Provide the (x, y) coordinate of the cell's center where the given text is located.  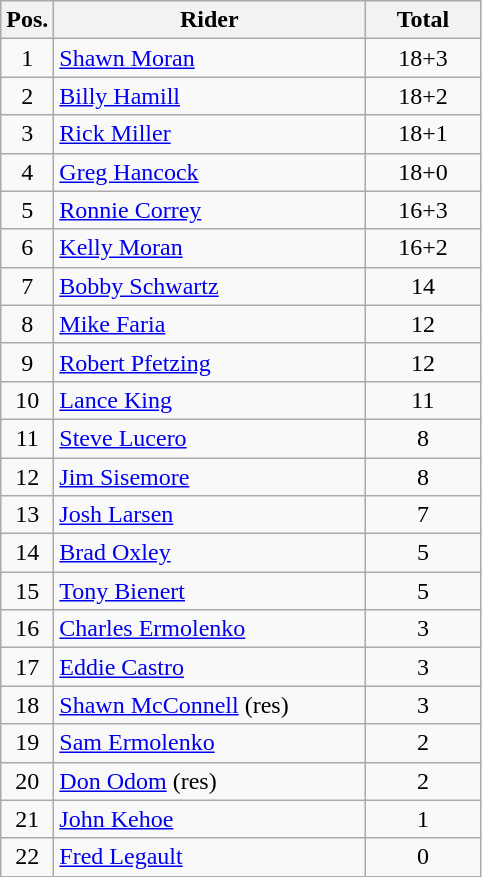
Josh Larsen (210, 515)
Kelly Moran (210, 248)
18+2 (423, 96)
Shawn Moran (210, 58)
Tony Bienert (210, 591)
Charles Ermolenko (210, 629)
16 (28, 629)
Pos. (28, 20)
13 (28, 515)
18+0 (423, 172)
21 (28, 819)
9 (28, 362)
Sam Ermolenko (210, 743)
18+1 (423, 134)
4 (28, 172)
20 (28, 781)
Greg Hancock (210, 172)
22 (28, 857)
6 (28, 248)
Lance King (210, 400)
18+3 (423, 58)
John Kehoe (210, 819)
Don Odom (res) (210, 781)
15 (28, 591)
Fred Legault (210, 857)
Mike Faria (210, 324)
Steve Lucero (210, 438)
16+3 (423, 210)
Jim Sisemore (210, 477)
Ronnie Correy (210, 210)
Billy Hamill (210, 96)
Eddie Castro (210, 667)
Rider (210, 20)
17 (28, 667)
Bobby Schwartz (210, 286)
0 (423, 857)
Brad Oxley (210, 553)
18 (28, 705)
Rick Miller (210, 134)
Shawn McConnell (res) (210, 705)
Total (423, 20)
10 (28, 400)
16+2 (423, 248)
19 (28, 743)
Robert Pfetzing (210, 362)
